Output the [X, Y] coordinate of the center of the cell containing the given text.  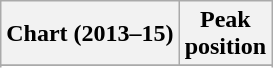
Chart (2013–15) [90, 34]
Peakposition [225, 34]
